Identify which cell holds the provided text, then report its (x, y) central coordinate. 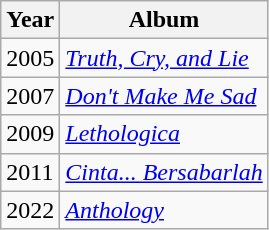
Year (30, 20)
2011 (30, 172)
2022 (30, 210)
Lethologica (164, 134)
Don't Make Me Sad (164, 96)
2005 (30, 58)
Album (164, 20)
2007 (30, 96)
Anthology (164, 210)
Cinta... Bersabarlah (164, 172)
2009 (30, 134)
Truth, Cry, and Lie (164, 58)
